Scan for the cell matching the given text and deliver its (X, Y) coordinate at center. 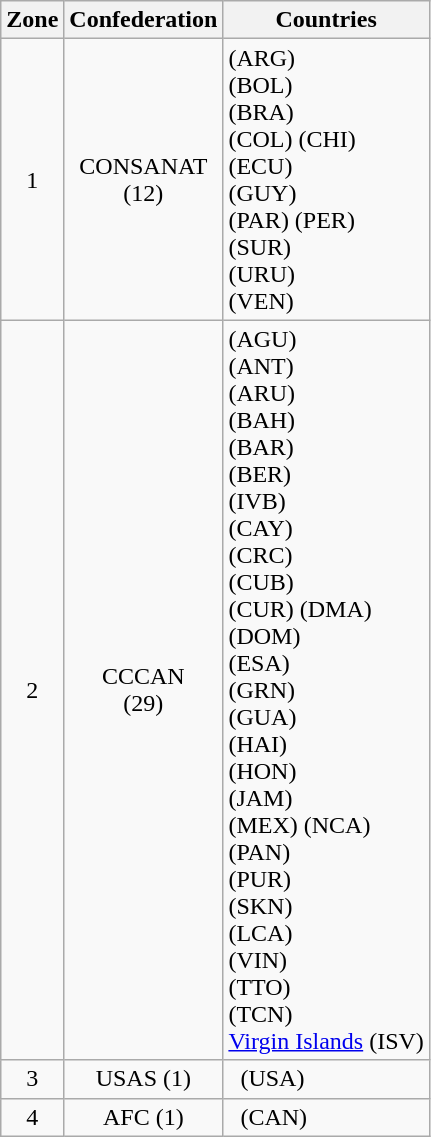
CCCAN (29) (144, 690)
Confederation (144, 20)
1 (32, 180)
(ARG) (BOL) (BRA) (COL) (CHI) (ECU) (GUY) (PAR) (PER) (SUR) (URU) (VEN) (326, 180)
3 (32, 1079)
4 (32, 1117)
AFC (1) (144, 1117)
(CAN) (326, 1117)
Countries (326, 20)
CONSANAT (12) (144, 180)
2 (32, 690)
USAS (1) (144, 1079)
(USA) (326, 1079)
Zone (32, 20)
